Search for the cell housing the specified text and yield its [x, y] center coordinate. 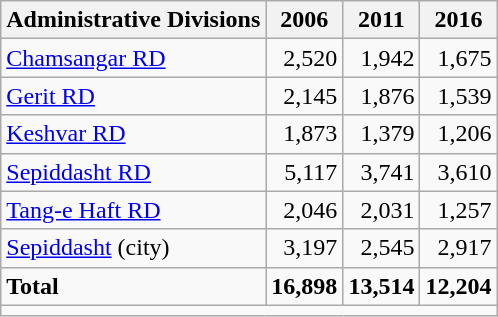
2,145 [304, 96]
1,379 [382, 134]
3,741 [382, 172]
Tang-e Haft RD [134, 210]
1,206 [458, 134]
2,520 [304, 58]
1,876 [382, 96]
2,046 [304, 210]
Gerit RD [134, 96]
5,117 [304, 172]
Total [134, 286]
2,031 [382, 210]
2011 [382, 20]
2,917 [458, 248]
1,257 [458, 210]
Administrative Divisions [134, 20]
16,898 [304, 286]
13,514 [382, 286]
2006 [304, 20]
Chamsangar RD [134, 58]
3,610 [458, 172]
1,942 [382, 58]
2,545 [382, 248]
1,675 [458, 58]
Sepiddasht RD [134, 172]
1,873 [304, 134]
Keshvar RD [134, 134]
3,197 [304, 248]
12,204 [458, 286]
2016 [458, 20]
1,539 [458, 96]
Sepiddasht (city) [134, 248]
